Extract the [X, Y] coordinate from the center of the cell holding the provided text.  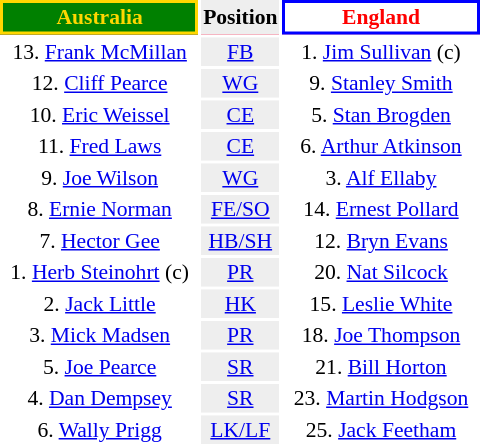
4. Dan Dempsey [100, 398]
6. Arthur Atkinson [381, 146]
3. Mick Madsen [100, 335]
10. Eric Weissel [100, 114]
2. Jack Little [100, 304]
1. Herb Steinohrt (c) [100, 272]
LK/LF [240, 430]
HK [240, 304]
12. Cliff Pearce [100, 83]
15. Leslie White [381, 304]
FE/SO [240, 209]
13. Frank McMillan [100, 52]
23. Martin Hodgson [381, 398]
Position [240, 17]
FB [240, 52]
5. Stan Brogden [381, 114]
9. Stanley Smith [381, 83]
HB/SH [240, 240]
20. Nat Silcock [381, 272]
9. Joe Wilson [100, 178]
1. Jim Sullivan (c) [381, 52]
12. Bryn Evans [381, 240]
6. Wally Prigg [100, 430]
25. Jack Feetham [381, 430]
21. Bill Horton [381, 366]
3. Alf Ellaby [381, 178]
Australia [100, 17]
England [381, 17]
14. Ernest Pollard [381, 209]
5. Joe Pearce [100, 366]
8. Ernie Norman [100, 209]
11. Fred Laws [100, 146]
18. Joe Thompson [381, 335]
7. Hector Gee [100, 240]
